Pinpoint the cell where the given text exists, returning its [X, Y] midpoint coordinate. 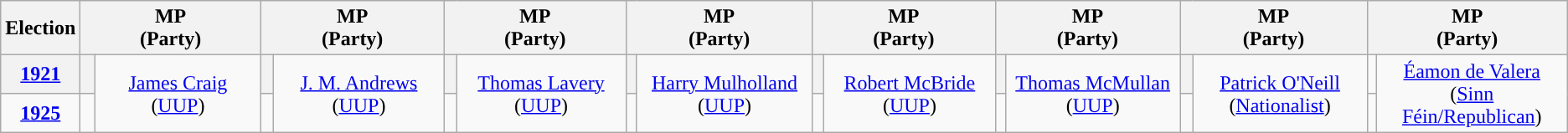
Thomas McMullan (UUP) [1092, 94]
Harry Mulholland (UUP) [724, 94]
James Craig (UUP) [178, 94]
J. M. Andrews (UUP) [358, 94]
Éamon de Valera (Sinn Féin/Republican) [1472, 94]
Patrick O'Neill (Nationalist) [1280, 94]
1925 [40, 113]
Robert McBride (UUP) [910, 94]
Thomas Lavery (UUP) [541, 94]
Election [40, 28]
1921 [40, 74]
